Detect which cell encompasses the target text, then output its [x, y] center coordinate. 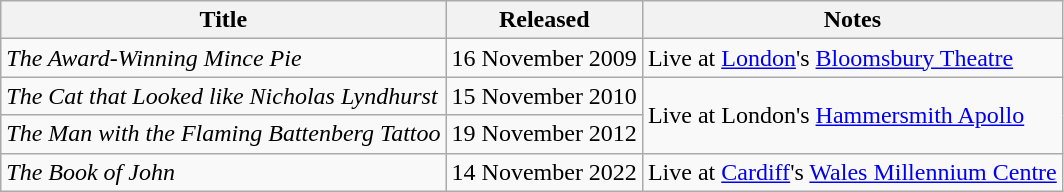
The Award-Winning Mince Pie [224, 58]
Notes [852, 20]
Title [224, 20]
The Cat that Looked like Nicholas Lyndhurst [224, 96]
16 November 2009 [544, 58]
14 November 2022 [544, 172]
Live at London's Bloomsbury Theatre [852, 58]
The Man with the Flaming Battenberg Tattoo [224, 134]
The Book of John [224, 172]
19 November 2012 [544, 134]
Live at Cardiff's Wales Millennium Centre [852, 172]
Released [544, 20]
Live at London's Hammersmith Apollo [852, 115]
15 November 2010 [544, 96]
